Pinpoint the cell where the given text exists, returning its (x, y) midpoint coordinate. 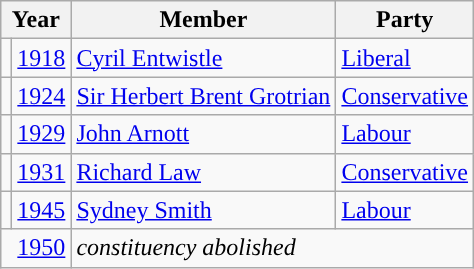
Sir Herbert Brent Grotrian (204, 96)
Richard Law (204, 172)
1950 (36, 248)
Party (405, 20)
1931 (42, 172)
1929 (42, 134)
constituency abolished (272, 248)
John Arnott (204, 134)
Member (204, 20)
1918 (42, 58)
1924 (42, 96)
Cyril Entwistle (204, 58)
Sydney Smith (204, 210)
Year (36, 20)
1945 (42, 210)
Liberal (405, 58)
